Extract the [x, y] coordinate from the center of the cell holding the provided text.  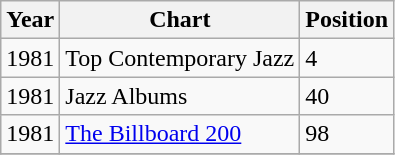
4 [347, 58]
The Billboard 200 [180, 134]
Position [347, 20]
40 [347, 96]
Chart [180, 20]
98 [347, 134]
Year [30, 20]
Jazz Albums [180, 96]
Top Contemporary Jazz [180, 58]
